Search for the cell housing the specified text and yield its (x, y) center coordinate. 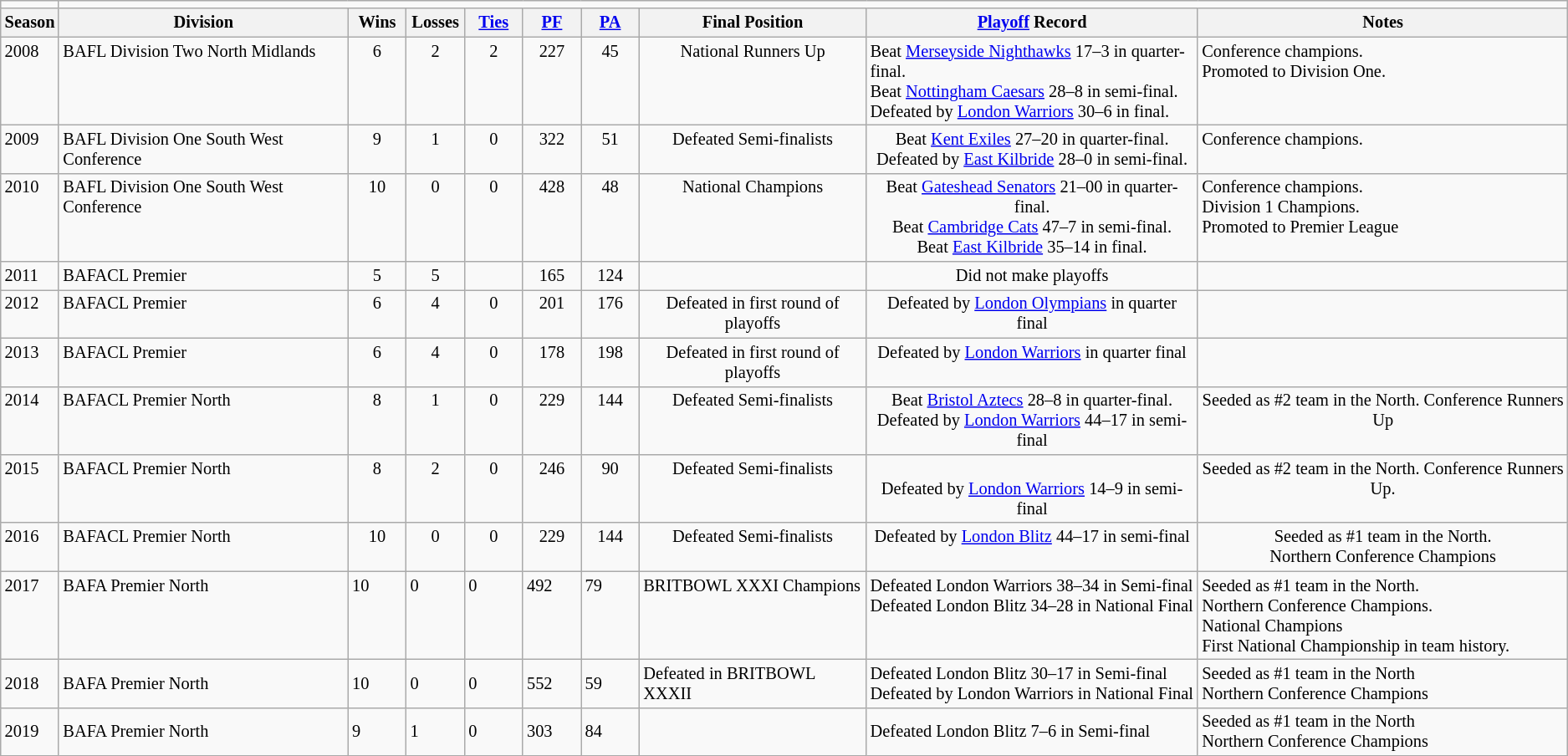
National Runners Up (753, 81)
Defeated by London Warriors 14–9 in semi-final (1032, 488)
124 (610, 276)
Playoff Record (1032, 23)
198 (610, 362)
2014 (30, 421)
246 (552, 488)
2019 (30, 732)
303 (552, 732)
Seeded as #1 team in the North.Northern Conference Champions.National ChampionsFirst National Championship in team history. (1382, 616)
2017 (30, 616)
2009 (30, 149)
PA (610, 23)
2016 (30, 547)
BRITBOWL XXXI Champions (753, 616)
Division (203, 23)
Defeated by London Olympians in quarter final (1032, 314)
165 (552, 276)
84 (610, 732)
Conference champions. (1382, 149)
90 (610, 488)
Defeated in BRITBOWL XXXII (753, 683)
Final Position (753, 23)
Defeated by London Warriors in quarter final (1032, 362)
2018 (30, 683)
National Champions (753, 217)
2010 (30, 217)
178 (552, 362)
176 (610, 314)
201 (552, 314)
51 (610, 149)
79 (610, 616)
2011 (30, 276)
Defeated London Blitz 7–6 in Semi-final (1032, 732)
Beat Bristol Aztecs 28–8 in quarter-final.Defeated by London Warriors 44–17 in semi-final (1032, 421)
59 (610, 683)
2015 (30, 488)
Beat Merseyside Nighthawks 17–3 in quarter-final.Beat Nottingham Caesars 28–8 in semi-final.Defeated by London Warriors 30–6 in final. (1032, 81)
2008 (30, 81)
Beat Gateshead Senators 21–00 in quarter-final.Beat Cambridge Cats 47–7 in semi-final.Beat East Kilbride 35–14 in final. (1032, 217)
48 (610, 217)
Ties (493, 23)
Season (30, 23)
Defeated London Warriors 38–34 in Semi-finalDefeated London Blitz 34–28 in National Final (1032, 616)
Defeated London Blitz 30–17 in Semi-finalDefeated by London Warriors in National Final (1032, 683)
45 (610, 81)
2012 (30, 314)
Notes (1382, 23)
Seeded as #2 team in the North. Conference Runners Up (1382, 421)
PF (552, 23)
Seeded as #1 team in the North.Northern Conference Champions (1382, 547)
Conference champions.Promoted to Division One. (1382, 81)
Wins (377, 23)
428 (552, 217)
322 (552, 149)
Conference champions. Division 1 Champions. Promoted to Premier League (1382, 217)
Beat Kent Exiles 27–20 in quarter-final.Defeated by East Kilbride 28–0 in semi-final. (1032, 149)
Losses (436, 23)
Defeated by London Blitz 44–17 in semi-final (1032, 547)
Did not make playoffs (1032, 276)
492 (552, 616)
2013 (30, 362)
227 (552, 81)
Seeded as #2 team in the North. Conference Runners Up. (1382, 488)
552 (552, 683)
BAFL Division Two North Midlands (203, 81)
